For the text-containing cell, return its midpoint in (X, Y) coordinate format. 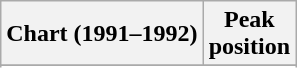
Peakposition (249, 34)
Chart (1991–1992) (102, 34)
